Scan for the cell matching the given text and deliver its [X, Y] coordinate at center. 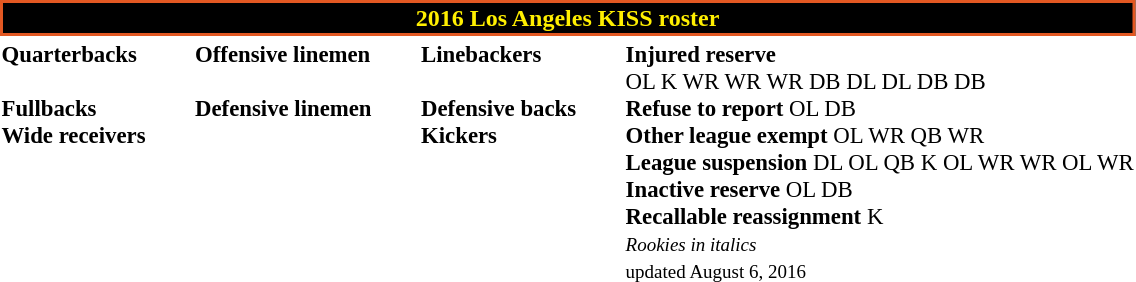
2016 Los Angeles KISS roster [568, 18]
